Return the [x, y] coordinate for the center point of the cell that contains the specified text.  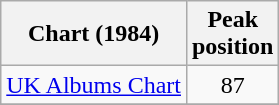
87 [232, 85]
UK Albums Chart [94, 85]
Peakposition [232, 34]
Chart (1984) [94, 34]
